Determine the [x, y] coordinate at the center of the cell enclosing the given text.  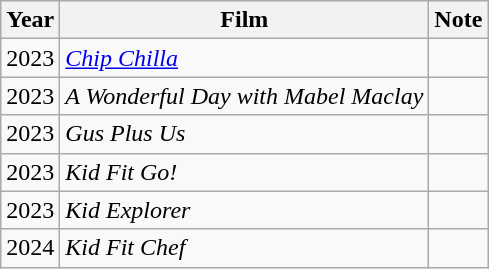
Chip Chilla [244, 58]
Film [244, 20]
Kid Explorer [244, 210]
2024 [30, 248]
Gus Plus Us [244, 134]
Kid Fit Chef [244, 248]
Year [30, 20]
Note [458, 20]
A Wonderful Day with Mabel Maclay [244, 96]
Kid Fit Go! [244, 172]
